Return [X, Y] of the center of cell containing provided text 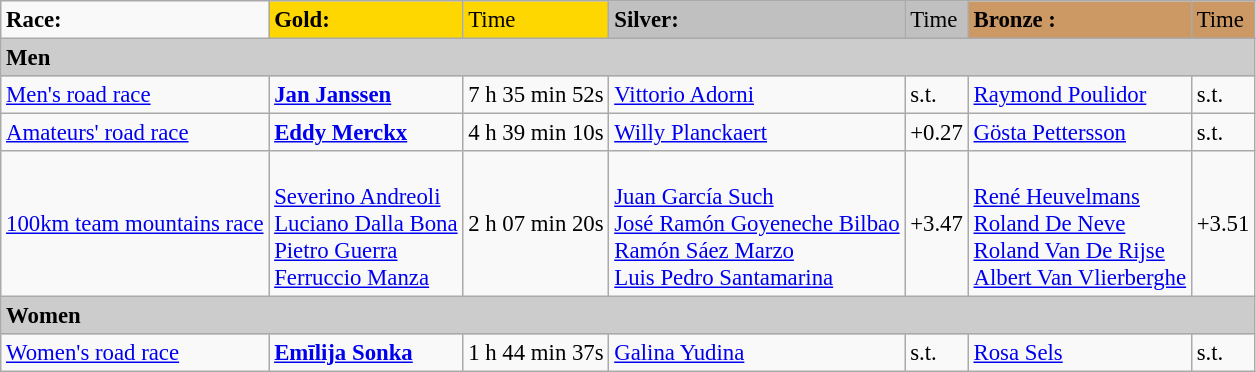
Juan García Such José Ramón Goyeneche Bilbao Ramón Sáez Marzo Luis Pedro Santamarina [757, 224]
+3.47 [936, 224]
Galina Yudina [757, 353]
Severino Andreoli Luciano Dalla Bona Pietro Guerra Ferruccio Manza [366, 224]
Willy Planckaert [757, 133]
100km team mountains race [135, 224]
Raymond Poulidor [1080, 95]
+0.27 [936, 133]
Amateurs' road race [135, 133]
Race: [135, 20]
+3.51 [1222, 224]
Gösta Pettersson [1080, 133]
2 h 07 min 20s [536, 224]
Gold: [366, 20]
Eddy Merckx [366, 133]
Vittorio Adorni [757, 95]
7 h 35 min 52s [536, 95]
René Heuvelmans Roland De Neve Roland Van De Rijse Albert Van Vlierberghe [1080, 224]
Women's road race [135, 353]
Jan Janssen [366, 95]
Emīlija Sonka [366, 353]
Women [628, 316]
Men [628, 58]
Rosa Sels [1080, 353]
Men's road race [135, 95]
4 h 39 min 10s [536, 133]
1 h 44 min 37s [536, 353]
Silver: [757, 20]
Bronze : [1080, 20]
